Identify which cell holds the provided text, then report its [X, Y] central coordinate. 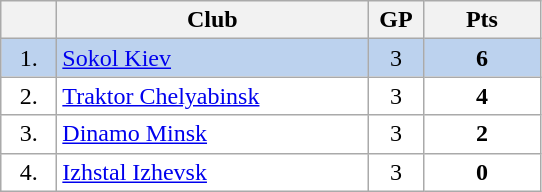
Traktor Chelyabinsk [212, 96]
Izhstal Izhevsk [212, 172]
GP [396, 20]
2 [482, 134]
Dinamo Minsk [212, 134]
6 [482, 58]
3. [29, 134]
Club [212, 20]
4. [29, 172]
4 [482, 96]
Sokol Kiev [212, 58]
Pts [482, 20]
1. [29, 58]
2. [29, 96]
0 [482, 172]
